Extract the [X, Y] coordinate from the center of the cell holding the provided text.  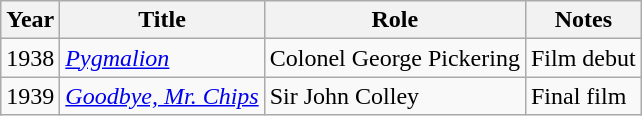
Pygmalion [162, 58]
Final film [583, 96]
Sir John Colley [394, 96]
Goodbye, Mr. Chips [162, 96]
Notes [583, 20]
1939 [30, 96]
Role [394, 20]
Colonel George Pickering [394, 58]
Year [30, 20]
Film debut [583, 58]
1938 [30, 58]
Title [162, 20]
